Extract the (x, y) coordinate from the center of the cell holding the provided text.  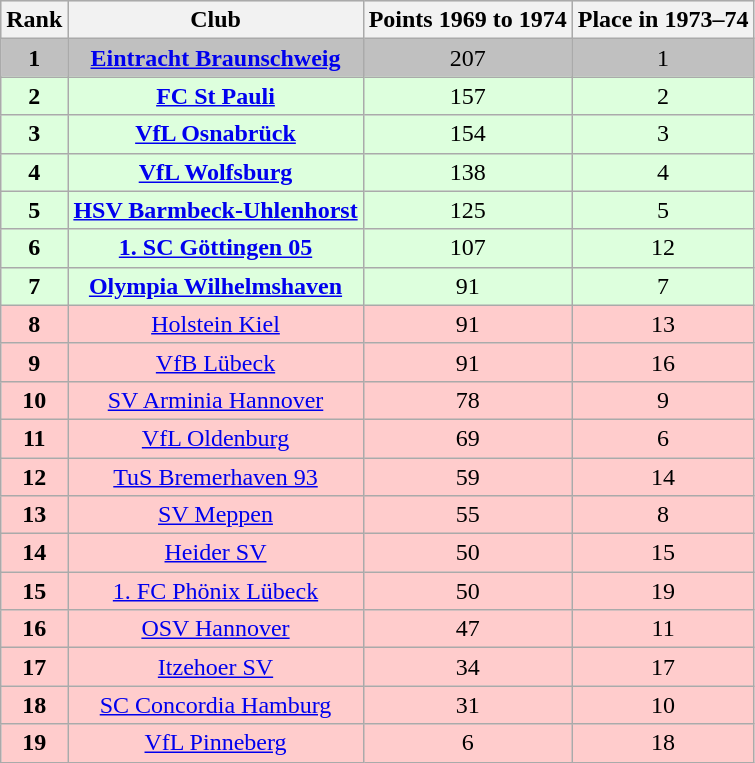
VfL Oldenburg (216, 438)
SC Concordia Hamburg (216, 705)
Points 1969 to 1974 (468, 20)
VfB Lübeck (216, 362)
Place in 1973–74 (663, 20)
Heider SV (216, 553)
157 (468, 96)
138 (468, 172)
107 (468, 248)
Eintracht Braunschweig (216, 58)
207 (468, 58)
34 (468, 667)
VfL Wolfsburg (216, 172)
Itzehoer SV (216, 667)
55 (468, 515)
47 (468, 629)
Club (216, 20)
31 (468, 705)
1. FC Phönix Lübeck (216, 591)
SV Meppen (216, 515)
Rank (34, 20)
69 (468, 438)
154 (468, 134)
TuS Bremerhaven 93 (216, 477)
VfL Osnabrück (216, 134)
FC St Pauli (216, 96)
Holstein Kiel (216, 324)
125 (468, 210)
HSV Barmbeck-Uhlenhorst (216, 210)
Olympia Wilhelmshaven (216, 286)
1. SC Göttingen 05 (216, 248)
59 (468, 477)
78 (468, 400)
OSV Hannover (216, 629)
VfL Pinneberg (216, 743)
SV Arminia Hannover (216, 400)
